Return (x, y) of the center of cell containing provided text 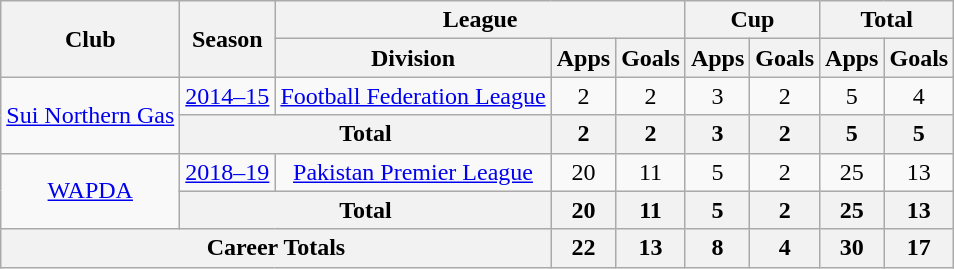
2014–15 (228, 96)
Sui Northern Gas (90, 115)
Pakistan Premier League (413, 172)
2018–19 (228, 172)
Career Totals (276, 248)
Division (413, 58)
22 (583, 248)
30 (852, 248)
8 (717, 248)
Season (228, 39)
Cup (752, 20)
League (480, 20)
Football Federation League (413, 96)
WAPDA (90, 191)
17 (919, 248)
Club (90, 39)
